Return the (x, y) coordinate for the center point of the cell that contains the specified text.  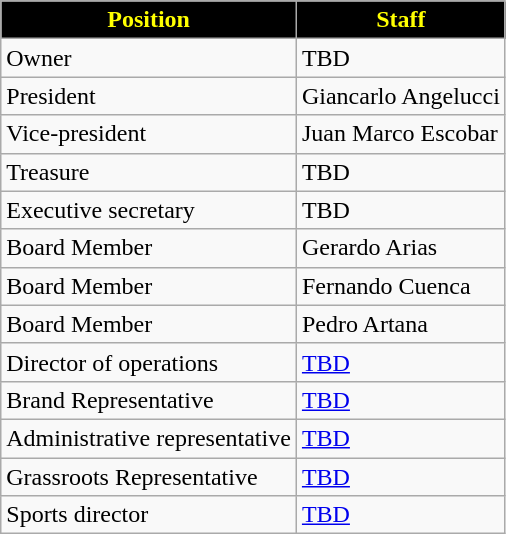
Position (149, 20)
Sports director (149, 515)
Executive secretary (149, 210)
Giancarlo Angelucci (400, 96)
Treasure (149, 172)
Staff (400, 20)
Pedro Artana (400, 324)
Vice-president (149, 134)
Administrative representative (149, 438)
Brand Representative (149, 400)
Owner (149, 58)
Fernando Cuenca (400, 286)
Juan Marco Escobar (400, 134)
President (149, 96)
Gerardo Arias (400, 248)
Grassroots Representative (149, 477)
Director of operations (149, 362)
